Return the [x, y] coordinate for the center point of the cell that contains the specified text.  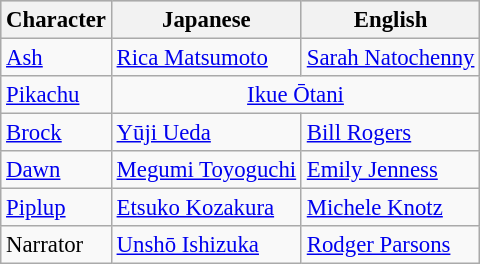
Etsuko Kozakura [206, 208]
Sarah Natochenny [390, 57]
Michele Knotz [390, 208]
Piplup [56, 208]
Ikue Ōtani [295, 95]
English [390, 20]
Yūji Ueda [206, 133]
Bill Rogers [390, 133]
Megumi Toyoguchi [206, 170]
Rica Matsumoto [206, 57]
Character [56, 20]
Rodger Parsons [390, 245]
Dawn [56, 170]
Pikachu [56, 95]
Emily Jenness [390, 170]
Narrator [56, 245]
Brock [56, 133]
Unshō Ishizuka [206, 245]
Japanese [206, 20]
Ash [56, 57]
